Search for the cell housing the specified text and yield its [x, y] center coordinate. 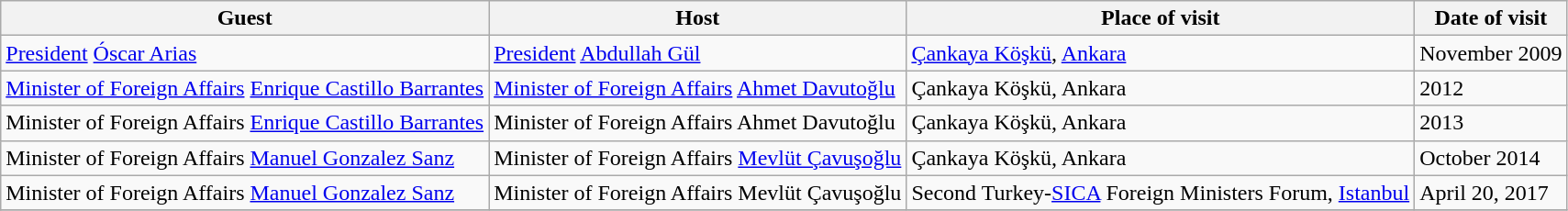
2013 [1491, 123]
Place of visit [1161, 18]
October 2014 [1491, 158]
April 20, 2017 [1491, 193]
President Abdullah Gül [697, 53]
2012 [1491, 88]
Date of visit [1491, 18]
Host [697, 18]
November 2009 [1491, 53]
Second Turkey-SICA Foreign Ministers Forum, Istanbul [1161, 193]
Guest [245, 18]
President Óscar Arias [245, 53]
